Locate the cell with the specified text and output its (X, Y) center coordinate. 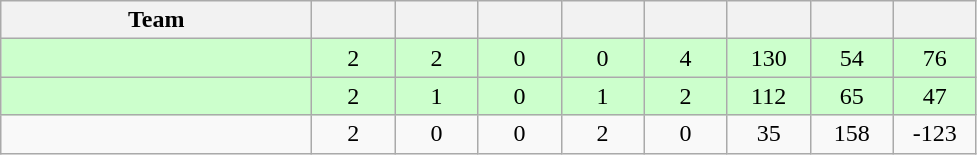
47 (934, 96)
112 (768, 96)
35 (768, 134)
130 (768, 58)
54 (852, 58)
65 (852, 96)
158 (852, 134)
-123 (934, 134)
4 (686, 58)
76 (934, 58)
Team (156, 20)
